Determine the [X, Y] coordinate at the center of the cell enclosing the given text.  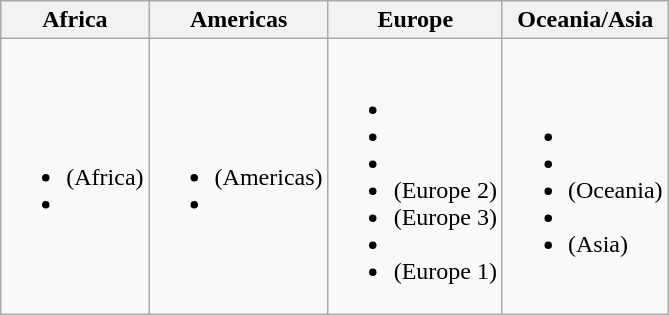
(Americas) [238, 176]
Africa [75, 20]
(Oceania) (Asia) [585, 176]
Europe [415, 20]
Americas [238, 20]
(Europe 2) (Europe 3) (Europe 1) [415, 176]
Oceania/Asia [585, 20]
(Africa) [75, 176]
